From the cell containing the given text, extract its center point as [X, Y] coordinate. 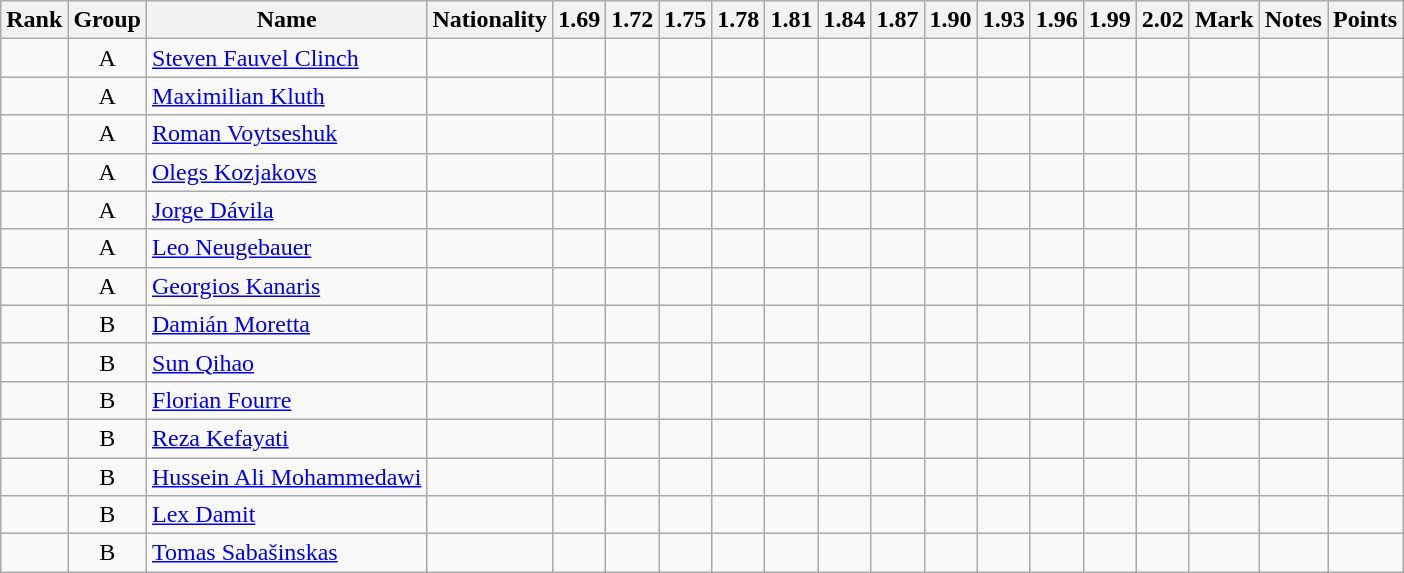
1.96 [1056, 20]
1.93 [1004, 20]
Rank [34, 20]
Leo Neugebauer [287, 248]
1.81 [792, 20]
Group [108, 20]
Florian Fourre [287, 400]
Georgios Kanaris [287, 286]
1.75 [686, 20]
Points [1366, 20]
1.90 [950, 20]
2.02 [1162, 20]
1.84 [844, 20]
Name [287, 20]
1.87 [898, 20]
Jorge Dávila [287, 210]
Olegs Kozjakovs [287, 172]
Mark [1224, 20]
Sun Qihao [287, 362]
Damián Moretta [287, 324]
Reza Kefayati [287, 438]
Notes [1293, 20]
Hussein Ali Mohammedawi [287, 477]
Lex Damit [287, 515]
1.78 [738, 20]
1.99 [1110, 20]
Steven Fauvel Clinch [287, 58]
Tomas Sabašinskas [287, 553]
1.69 [580, 20]
Roman Voytseshuk [287, 134]
Nationality [490, 20]
Maximilian Kluth [287, 96]
1.72 [632, 20]
